Return the (X, Y) coordinate for the center point of the cell that contains the specified text.  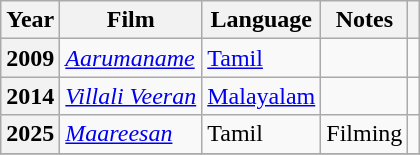
Villali Veeran (131, 96)
Year (30, 20)
Aarumaname (131, 58)
Notes (364, 20)
Filming (364, 134)
Maareesan (131, 134)
2009 (30, 58)
Malayalam (262, 96)
2025 (30, 134)
Language (262, 20)
Film (131, 20)
2014 (30, 96)
